Locate the cell with the specified text and output its (X, Y) center coordinate. 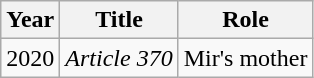
2020 (30, 58)
Title (119, 20)
Article 370 (119, 58)
Role (246, 20)
Mir's mother (246, 58)
Year (30, 20)
